Return (X, Y) of the center of cell containing provided text 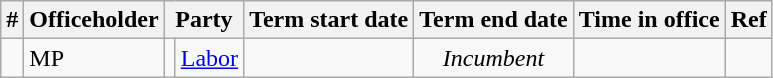
Officeholder (94, 20)
Term end date (494, 20)
MP (94, 58)
Ref (748, 20)
# (12, 20)
Party (204, 20)
Labor (209, 58)
Time in office (649, 20)
Term start date (329, 20)
Incumbent (494, 58)
